Provide the (X, Y) coordinate of the cell's center where the given text is located.  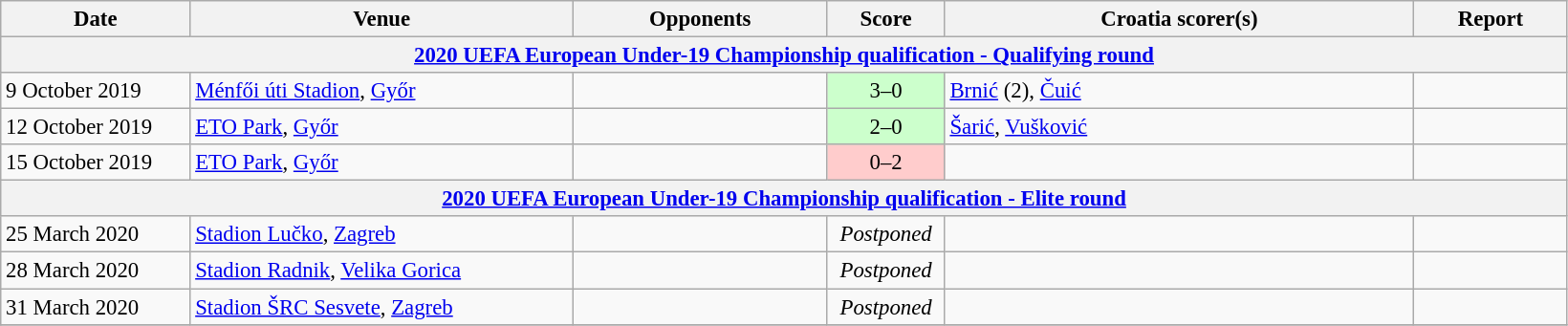
Stadion ŠRC Sesvete, Zagreb (382, 307)
31 March 2020 (96, 307)
15 October 2019 (96, 163)
Score (885, 19)
Date (96, 19)
Opponents (700, 19)
Venue (382, 19)
2020 UEFA European Under-19 Championship qualification - Qualifying round (784, 55)
Šarić, Vušković (1180, 127)
Croatia scorer(s) (1180, 19)
25 March 2020 (96, 234)
0–2 (885, 163)
12 October 2019 (96, 127)
Ménfői úti Stadion, Győr (382, 91)
2020 UEFA European Under-19 Championship qualification - Elite round (784, 199)
Report (1492, 19)
3–0 (885, 91)
Brnić (2), Čuić (1180, 91)
9 October 2019 (96, 91)
28 March 2020 (96, 271)
2–0 (885, 127)
Stadion Lučko, Zagreb (382, 234)
Stadion Radnik, Velika Gorica (382, 271)
